Extract the [X, Y] coordinate from the center of the cell holding the provided text.  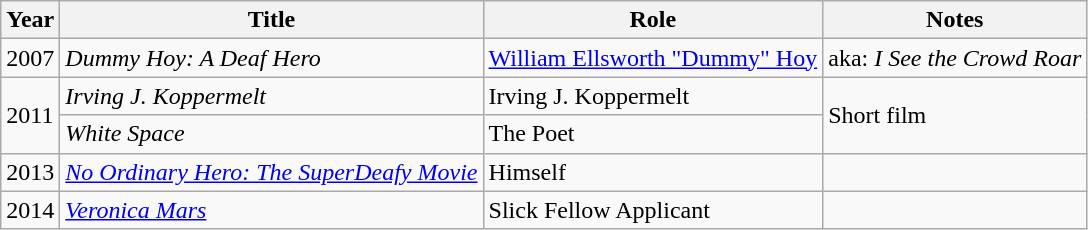
2007 [30, 58]
2014 [30, 210]
White Space [272, 134]
Veronica Mars [272, 210]
Role [653, 20]
2013 [30, 172]
Notes [955, 20]
Year [30, 20]
Short film [955, 115]
2011 [30, 115]
Dummy Hoy: A Deaf Hero [272, 58]
No Ordinary Hero: The SuperDeafy Movie [272, 172]
Title [272, 20]
The Poet [653, 134]
Himself [653, 172]
William Ellsworth "Dummy" Hoy [653, 58]
aka: I See the Crowd Roar [955, 58]
Slick Fellow Applicant [653, 210]
